Return [x, y] of the center of cell containing provided text 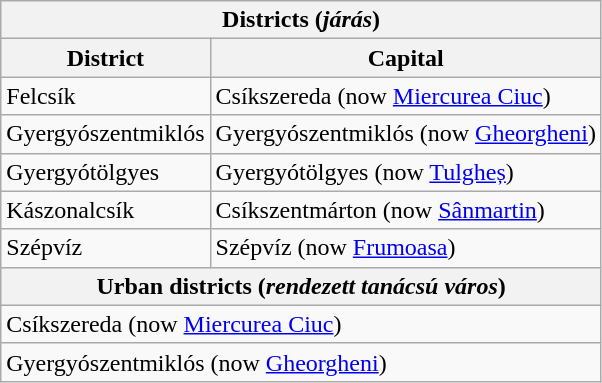
District [106, 58]
Felcsík [106, 96]
Gyergyótölgyes (now Tulgheș) [406, 172]
Kászonalcsík [106, 210]
Gyergyószentmiklós [106, 134]
Csíkszentmárton (now Sânmartin) [406, 210]
Urban districts (rendezett tanácsú város) [302, 286]
Szépvíz [106, 248]
Capital [406, 58]
Districts (járás) [302, 20]
Gyergyótölgyes [106, 172]
Szépvíz (now Frumoasa) [406, 248]
